From the cell containing the given text, extract its center point as [X, Y] coordinate. 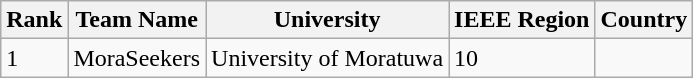
University [328, 20]
Country [644, 20]
Team Name [137, 20]
10 [522, 58]
MoraSeekers [137, 58]
IEEE Region [522, 20]
Rank [34, 20]
University of Moratuwa [328, 58]
1 [34, 58]
